Locate the cell with the specified text and output its [x, y] center coordinate. 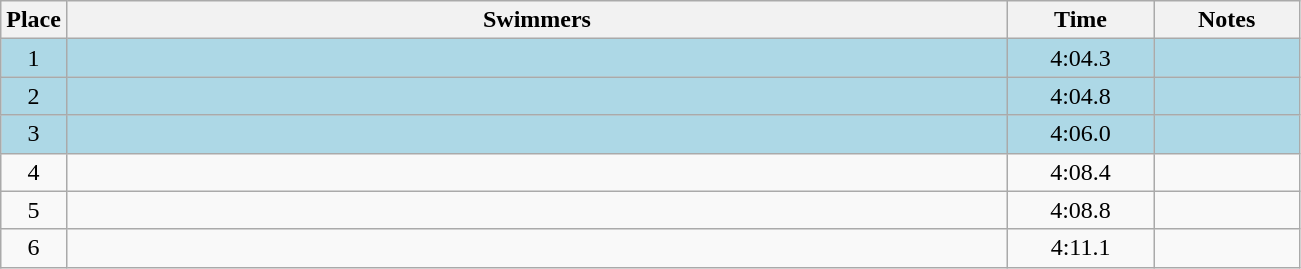
4:08.4 [1081, 172]
4:04.8 [1081, 96]
Notes [1227, 20]
2 [34, 96]
4:11.1 [1081, 248]
4:08.8 [1081, 210]
4 [34, 172]
5 [34, 210]
Swimmers [536, 20]
6 [34, 248]
1 [34, 58]
4:04.3 [1081, 58]
3 [34, 134]
Time [1081, 20]
4:06.0 [1081, 134]
Place [34, 20]
